Identify which cell holds the provided text, then report its (X, Y) central coordinate. 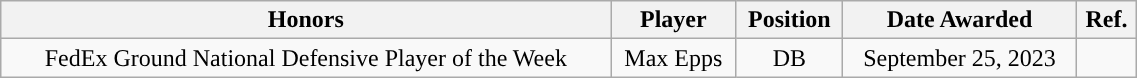
September 25, 2023 (960, 58)
DB (790, 58)
Position (790, 20)
FedEx Ground National Defensive Player of the Week (306, 58)
Honors (306, 20)
Date Awarded (960, 20)
Ref. (1106, 20)
Player (674, 20)
Max Epps (674, 58)
